Output the (x, y) coordinate of the center of the cell containing the given text.  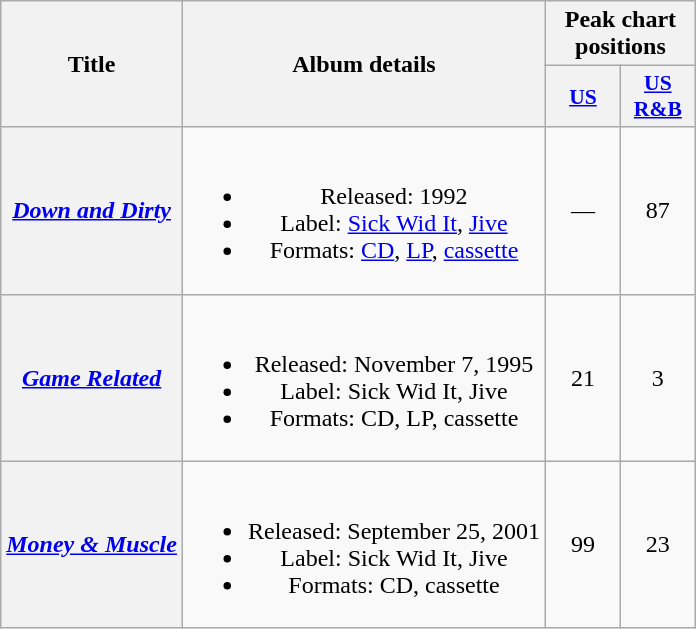
— (582, 210)
US (582, 96)
99 (582, 544)
Released: 1992Label: Sick Wid It, JiveFormats: CD, LP, cassette (364, 210)
Money & Muscle (92, 544)
USR&B (658, 96)
Released: November 7, 1995Label: Sick Wid It, JiveFormats: CD, LP, cassette (364, 378)
Peak chart positions (620, 34)
87 (658, 210)
Released: September 25, 2001Label: Sick Wid It, JiveFormats: CD, cassette (364, 544)
Title (92, 64)
3 (658, 378)
21 (582, 378)
Down and Dirty (92, 210)
Game Related (92, 378)
23 (658, 544)
Album details (364, 64)
